From the cell containing the given text, extract its center point as [x, y] coordinate. 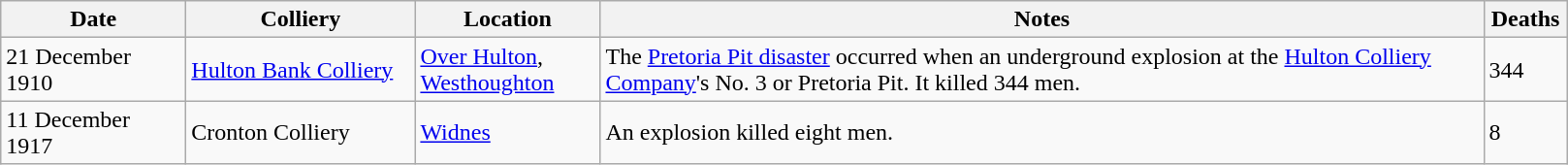
8 [1525, 132]
344 [1525, 70]
Location [508, 19]
Hulton Bank Colliery [301, 70]
Date [93, 19]
11 December 1917 [93, 132]
21 December 1910 [93, 70]
Cronton Colliery [301, 132]
The Pretoria Pit disaster occurred when an underground explosion at the Hulton Colliery Company's No. 3 or Pretoria Pit. It killed 344 men. [1041, 70]
An explosion killed eight men. [1041, 132]
Over Hulton, Westhoughton [508, 70]
Notes [1041, 19]
Colliery [301, 19]
Widnes [508, 132]
Deaths [1525, 19]
